Return the (x, y) coordinate for the center point of the cell that contains the specified text.  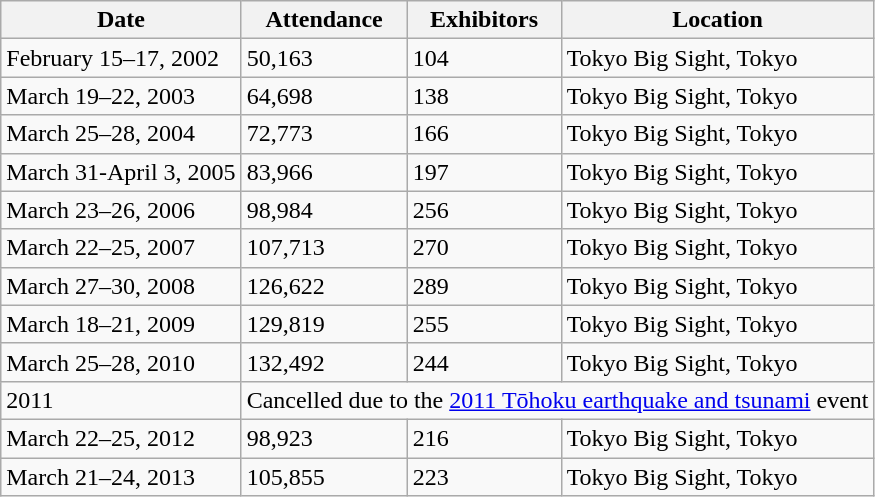
98,923 (324, 438)
98,984 (324, 210)
197 (484, 172)
166 (484, 134)
83,966 (324, 172)
Cancelled due to the 2011 Tōhoku earthquake and tsunami event (558, 400)
107,713 (324, 248)
2011 (121, 400)
50,163 (324, 58)
March 25–28, 2010 (121, 362)
64,698 (324, 96)
March 19–22, 2003 (121, 96)
March 25–28, 2004 (121, 134)
126,622 (324, 286)
289 (484, 286)
March 22–25, 2007 (121, 248)
129,819 (324, 324)
February 15–17, 2002 (121, 58)
Location (718, 20)
244 (484, 362)
223 (484, 477)
270 (484, 248)
Exhibitors (484, 20)
March 23–26, 2006 (121, 210)
March 18–21, 2009 (121, 324)
Date (121, 20)
March 27–30, 2008 (121, 286)
March 22–25, 2012 (121, 438)
104 (484, 58)
105,855 (324, 477)
216 (484, 438)
256 (484, 210)
255 (484, 324)
138 (484, 96)
March 31-April 3, 2005 (121, 172)
132,492 (324, 362)
Attendance (324, 20)
72,773 (324, 134)
March 21–24, 2013 (121, 477)
